Pinpoint the cell where the given text exists, returning its [x, y] midpoint coordinate. 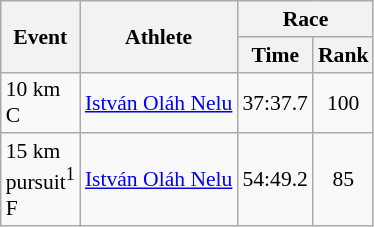
Race [305, 19]
Time [274, 55]
100 [344, 102]
85 [344, 180]
Event [40, 36]
37:37.7 [274, 102]
Rank [344, 55]
Athlete [159, 36]
10 km C [40, 102]
15 km pursuit1 F [40, 180]
54:49.2 [274, 180]
